Capture the cell that displays the provided text and extract its (x, y) central coordinate. 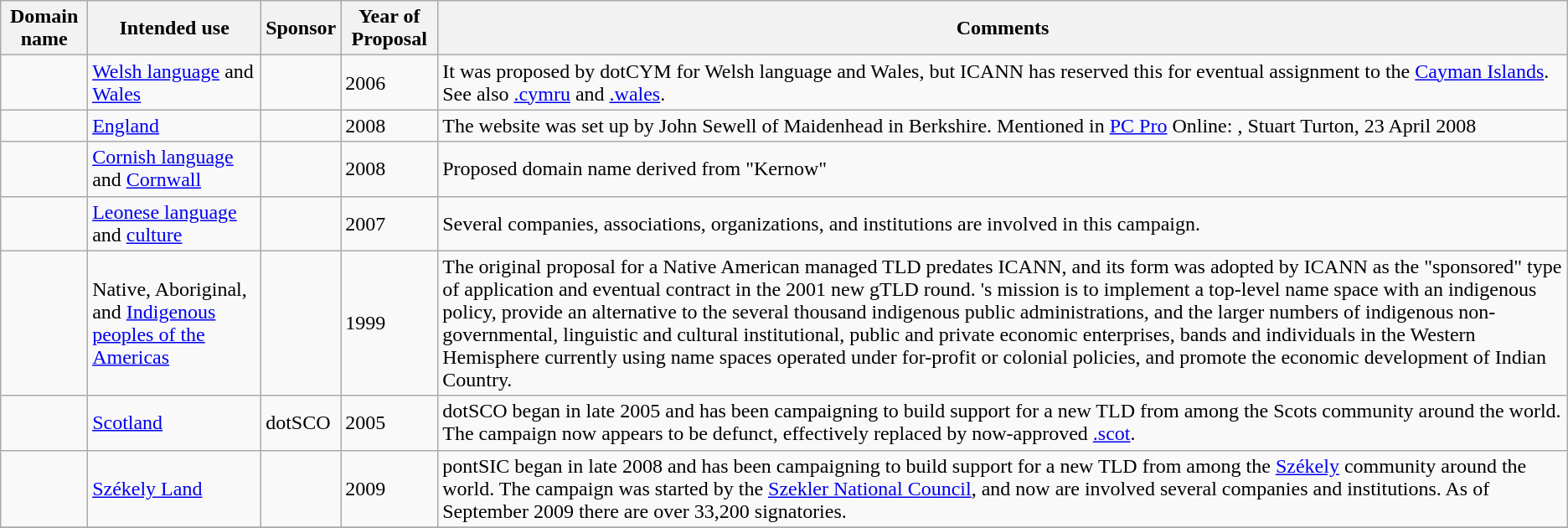
2007 (389, 223)
Intended use (174, 28)
Cornish language and Cornwall (174, 169)
2005 (389, 422)
2009 (389, 489)
Székely Land (174, 489)
Native, Aboriginal, and Indigenous peoples of the Americas (174, 324)
Welsh language and Wales (174, 82)
Scotland (174, 422)
England (174, 126)
dotSCO (302, 422)
2006 (389, 82)
Several companies, associations, organizations, and institutions are involved in this campaign. (1003, 223)
Comments (1003, 28)
Proposed domain name derived from "Kernow" (1003, 169)
The website was set up by John Sewell of Maidenhead in Berkshire. Mentioned in PC Pro Online: , Stuart Turton, 23 April 2008 (1003, 126)
Sponsor (302, 28)
Leonese language and culture (174, 223)
Domain name (44, 28)
Year of Proposal (389, 28)
1999 (389, 324)
